Find where the given text appears and provide that cell's center as (x, y) coordinate. 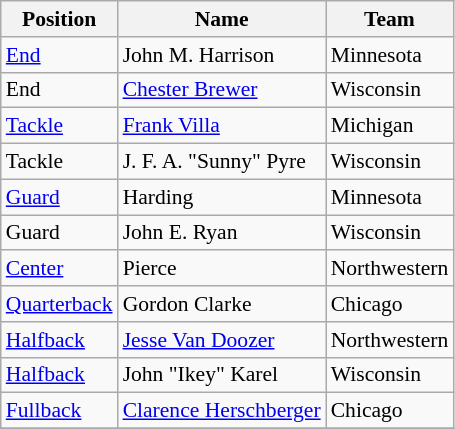
Position (60, 19)
Pierce (222, 269)
Name (222, 19)
Clarence Herschberger (222, 411)
J. F. A. "Sunny" Pyre (222, 162)
John "Ikey" Karel (222, 375)
Gordon Clarke (222, 304)
Team (390, 19)
John M. Harrison (222, 55)
Frank Villa (222, 126)
Quarterback (60, 304)
Harding (222, 197)
Michigan (390, 126)
Chester Brewer (222, 90)
Jesse Van Doozer (222, 340)
Fullback (60, 411)
John E. Ryan (222, 233)
Center (60, 269)
